From the cell containing the given text, extract its center point as [X, Y] coordinate. 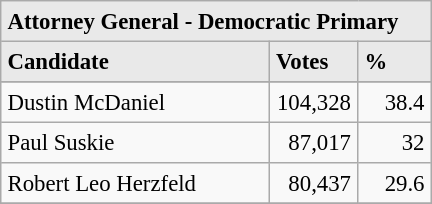
Attorney General - Democratic Primary [216, 21]
% [395, 61]
Dustin McDaniel [135, 102]
Robert Leo Herzfeld [135, 183]
38.4 [395, 102]
80,437 [313, 183]
32 [395, 142]
Paul Suskie [135, 142]
Candidate [135, 61]
87,017 [313, 142]
Votes [313, 61]
29.6 [395, 183]
104,328 [313, 102]
